Locate the cell with the specified text and output its (X, Y) center coordinate. 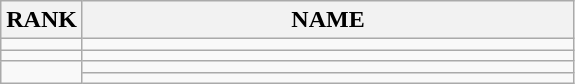
NAME (328, 20)
RANK (42, 20)
